Return [x, y] of the center of cell containing provided text 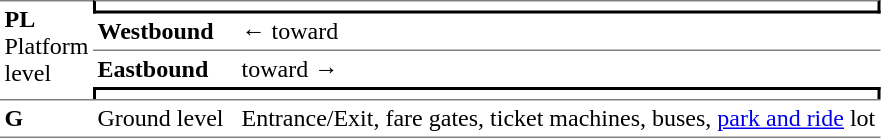
Entrance/Exit, fare gates, ticket machines, buses, park and ride lot [558, 118]
Eastbound [165, 69]
Ground level [165, 118]
toward → [558, 69]
← toward [558, 33]
PL Platform level [46, 50]
G [46, 118]
Westbound [165, 33]
